Return (x, y) of the center of cell containing provided text 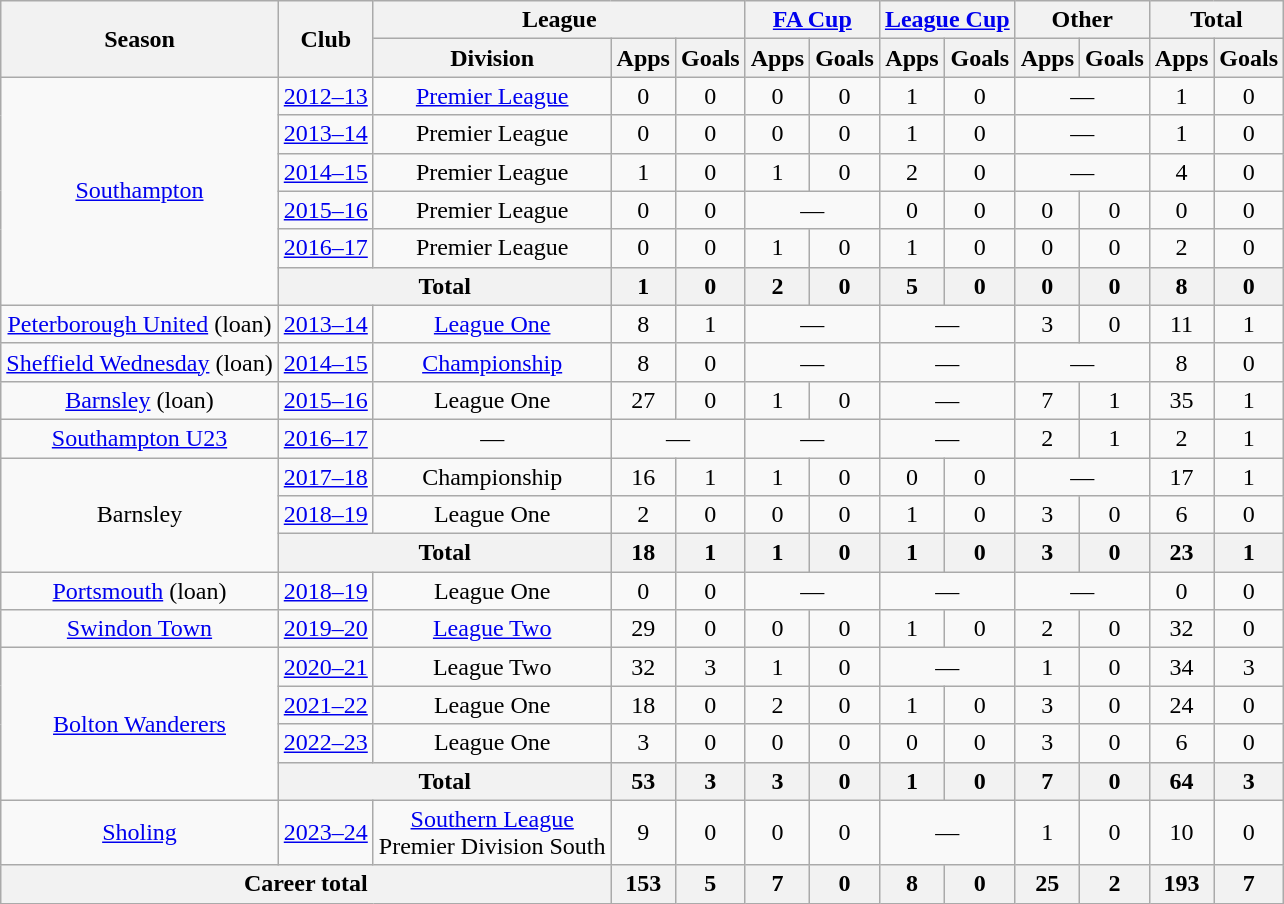
League Cup (947, 20)
FA Cup (812, 20)
9 (643, 832)
10 (1181, 832)
2017–18 (326, 477)
53 (643, 781)
16 (643, 477)
27 (643, 400)
Portsmouth (loan) (140, 591)
24 (1181, 705)
Peterborough United (loan) (140, 324)
193 (1181, 884)
Southampton U23 (140, 438)
Swindon Town (140, 629)
Season (140, 39)
Sholing (140, 832)
2023–24 (326, 832)
25 (1047, 884)
Other (1082, 20)
Southampton (140, 191)
Career total (306, 884)
153 (643, 884)
2012–13 (326, 96)
League (559, 20)
2021–22 (326, 705)
Bolton Wanderers (140, 724)
Sheffield Wednesday (loan) (140, 362)
29 (643, 629)
2020–21 (326, 667)
11 (1181, 324)
Southern LeaguePremier Division South (492, 832)
2022–23 (326, 743)
Club (326, 39)
34 (1181, 667)
2019–20 (326, 629)
64 (1181, 781)
Barnsley (loan) (140, 400)
Barnsley (140, 515)
Division (492, 58)
17 (1181, 477)
23 (1181, 553)
4 (1181, 172)
35 (1181, 400)
